Locate the cell with the specified text and output its [X, Y] center coordinate. 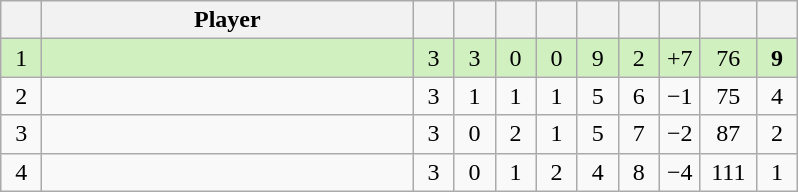
7 [638, 134]
87 [728, 134]
Player [228, 20]
75 [728, 96]
−1 [680, 96]
76 [728, 58]
−2 [680, 134]
+7 [680, 58]
−4 [680, 172]
8 [638, 172]
6 [638, 96]
111 [728, 172]
